Find where the given text appears and provide that cell's center as (X, Y) coordinate. 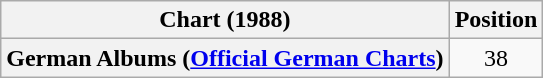
38 (496, 58)
Position (496, 20)
Chart (1988) (225, 20)
German Albums (Official German Charts) (225, 58)
